Output the [x, y] coordinate of the center of the cell containing the given text.  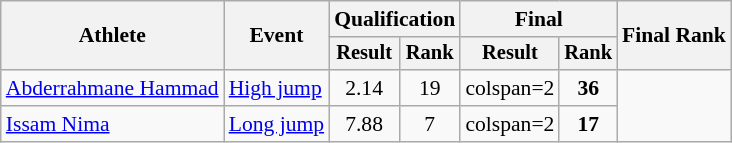
Final [538, 19]
Athlete [112, 36]
Abderrahmane Hammad [112, 88]
Issam Nima [112, 124]
Long jump [276, 124]
Event [276, 36]
2.14 [364, 88]
Final Rank [674, 36]
7.88 [364, 124]
36 [588, 88]
19 [430, 88]
17 [588, 124]
Qualification [394, 19]
7 [430, 124]
High jump [276, 88]
